Determine the (X, Y) coordinate at the center of the cell enclosing the given text.  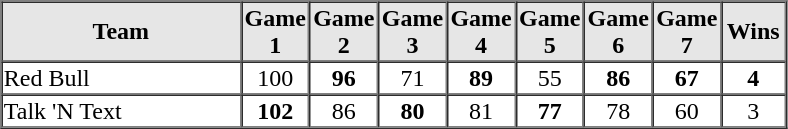
Game 6 (618, 32)
78 (618, 110)
77 (550, 110)
Red Bull (121, 78)
Game 2 (344, 32)
81 (482, 110)
80 (412, 110)
Game 7 (688, 32)
96 (344, 78)
71 (412, 78)
55 (550, 78)
Game 3 (412, 32)
Game 1 (276, 32)
Talk 'N Text (121, 110)
102 (276, 110)
Game 5 (550, 32)
Game 4 (482, 32)
89 (482, 78)
Wins (753, 32)
60 (688, 110)
4 (753, 78)
67 (688, 78)
Team (121, 32)
100 (276, 78)
3 (753, 110)
